From the cell containing the given text, extract its center point as [X, Y] coordinate. 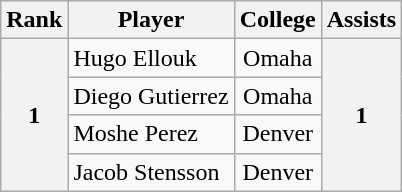
Rank [34, 20]
College [278, 20]
Assists [361, 20]
Hugo Ellouk [151, 58]
Moshe Perez [151, 134]
Player [151, 20]
Diego Gutierrez [151, 96]
Jacob Stensson [151, 172]
